Determine the [x, y] coordinate at the center of the cell enclosing the given text.  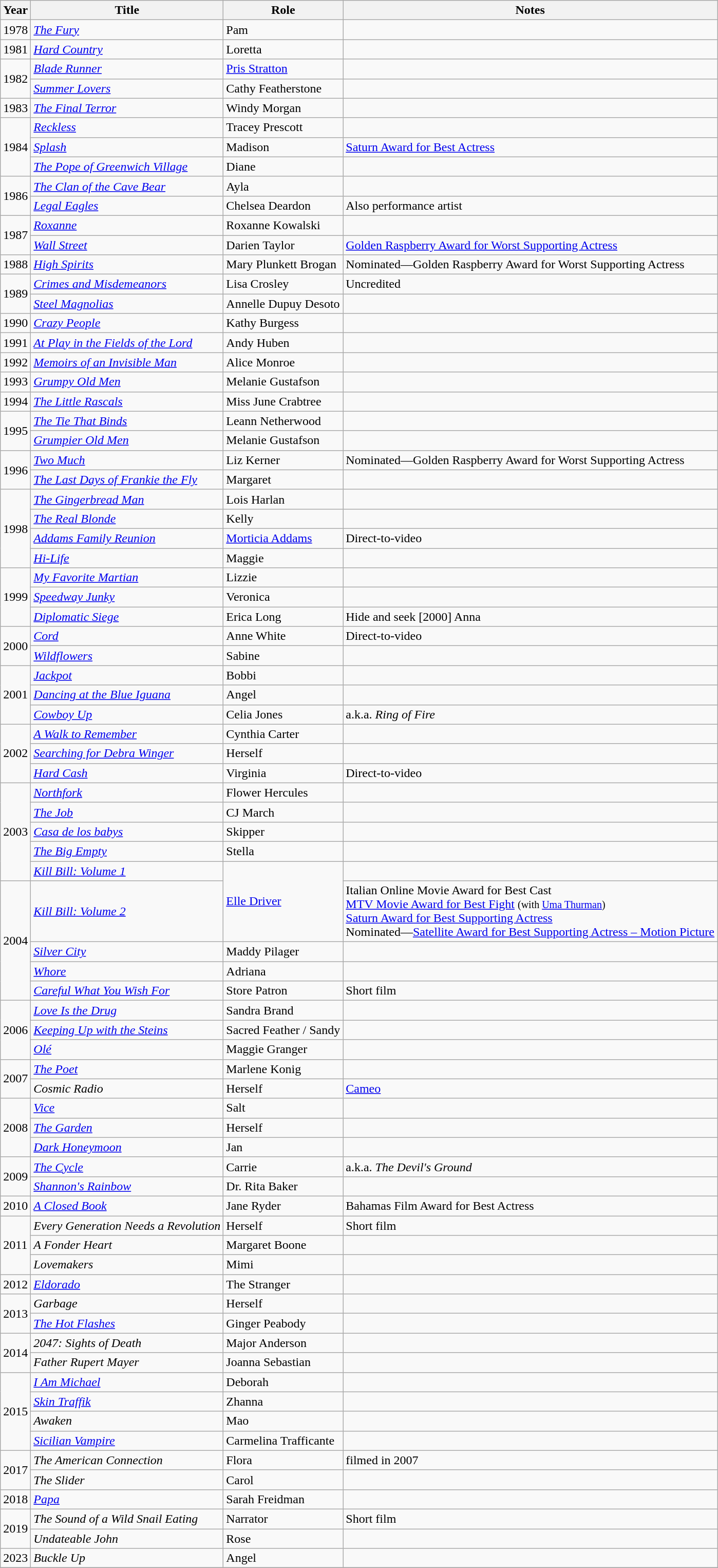
1991 [15, 343]
Lois Harlan [284, 499]
Anne White [284, 636]
Lizzie [284, 578]
2011 [15, 1245]
1987 [15, 235]
Bobbi [284, 675]
Kathy Burgess [284, 323]
Roxanne [127, 225]
Sarah Freidman [284, 1499]
Sandra Brand [284, 1010]
My Favorite Martian [127, 578]
Windy Morgan [284, 108]
Carol [284, 1480]
Darien Taylor [284, 245]
2012 [15, 1284]
Marlene Konig [284, 1069]
At Play in the Fields of the Lord [127, 343]
2018 [15, 1499]
The Tie That Binds [127, 421]
Vice [127, 1108]
High Spirits [127, 265]
Bahamas Film Award for Best Actress [530, 1206]
I Am Michael [127, 1382]
Chelsea Deardon [284, 206]
Cord [127, 636]
1982 [15, 79]
The Sound of a Wild Snail Eating [127, 1519]
Also performance artist [530, 206]
The Hot Flashes [127, 1323]
The Little Rascals [127, 401]
Jane Ryder [284, 1206]
Kill Bill: Volume 1 [127, 871]
Roxanne Kowalski [284, 225]
Tracey Prescott [284, 127]
Carmelina Trafficante [284, 1441]
The Pope of Greenwich Village [127, 167]
2006 [15, 1030]
The Big Empty [127, 851]
Celia Jones [284, 714]
Father Rupert Mayer [127, 1362]
A Fonder Heart [127, 1245]
Shannon's Rainbow [127, 1186]
2002 [15, 753]
Mary Plunkett Brogan [284, 265]
Madison [284, 147]
Legal Eagles [127, 206]
1990 [15, 323]
Pris Stratton [284, 69]
Leann Netherwood [284, 421]
Jan [284, 1147]
2014 [15, 1353]
The Garden [127, 1128]
2004 [15, 940]
Saturn Award for Best Actress [530, 147]
Blade Runner [127, 69]
Adriana [284, 971]
Joanna Sebastian [284, 1362]
1986 [15, 196]
Wall Street [127, 245]
Undateable John [127, 1538]
Mimi [284, 1265]
Casa de los babys [127, 832]
Skipper [284, 832]
2015 [15, 1411]
Golden Raspberry Award for Worst Supporting Actress [530, 245]
2023 [15, 1558]
Hard Country [127, 49]
Keeping Up with the Steins [127, 1030]
The Job [127, 812]
Wildflowers [127, 656]
Liz Kerner [284, 460]
1996 [15, 470]
Miss June Crabtree [284, 401]
Crazy People [127, 323]
Crimes and Misdemeanors [127, 284]
Whore [127, 971]
2013 [15, 1314]
Deborah [284, 1382]
1989 [15, 294]
1978 [15, 30]
Kelly [284, 519]
Sacred Feather / Sandy [284, 1030]
Carrie [284, 1167]
A Closed Book [127, 1206]
The Gingerbread Man [127, 499]
2000 [15, 646]
Memoirs of an Invisible Man [127, 362]
1992 [15, 362]
Hi-Life [127, 558]
A Walk to Remember [127, 734]
Summer Lovers [127, 88]
Two Much [127, 460]
Virginia [284, 773]
Rose [284, 1538]
Sabine [284, 656]
1983 [15, 108]
Store Patron [284, 991]
Stella [284, 851]
Margaret Boone [284, 1245]
Careful What You Wish For [127, 991]
2047: Sights of Death [127, 1343]
The Slider [127, 1480]
The Cycle [127, 1167]
Diane [284, 167]
1994 [15, 401]
Elle Driver [284, 901]
Title [127, 10]
Speedway Junky [127, 597]
Reckless [127, 127]
Notes [530, 10]
Northfork [127, 792]
2003 [15, 832]
Grumpy Old Men [127, 382]
2017 [15, 1470]
Steel Magnolias [127, 304]
Sicilian Vampire [127, 1441]
Andy Huben [284, 343]
The Final Terror [127, 108]
Silver City [127, 952]
Annelle Dupuy Desoto [284, 304]
CJ March [284, 812]
Hard Cash [127, 773]
Flower Hercules [284, 792]
2010 [15, 1206]
1988 [15, 265]
a.k.a. Ring of Fire [530, 714]
1981 [15, 49]
Morticia Addams [284, 538]
Major Anderson [284, 1343]
1998 [15, 528]
2007 [15, 1079]
Uncredited [530, 284]
Cathy Featherstone [284, 88]
Hide and seek [2000] Anna [530, 617]
Olé [127, 1049]
Erica Long [284, 617]
Dark Honeymoon [127, 1147]
The Stranger [284, 1284]
The Clan of the Cave Bear [127, 186]
The Fury [127, 30]
1993 [15, 382]
Margaret [284, 479]
The Real Blonde [127, 519]
Papa [127, 1499]
Diplomatic Siege [127, 617]
Lovemakers [127, 1265]
Grumpier Old Men [127, 440]
Veronica [284, 597]
1995 [15, 431]
Cosmic Radio [127, 1089]
Cynthia Carter [284, 734]
Skin Traffik [127, 1401]
Pam [284, 30]
Buckle Up [127, 1558]
The Poet [127, 1069]
Garbage [127, 1304]
Maddy Pilager [284, 952]
Role [284, 10]
Maggie [284, 558]
Mao [284, 1421]
Zhanna [284, 1401]
Salt [284, 1108]
filmed in 2007 [530, 1460]
2019 [15, 1528]
Year [15, 10]
The American Connection [127, 1460]
Searching for Debra Winger [127, 753]
Awaken [127, 1421]
Love Is the Drug [127, 1010]
Eldorado [127, 1284]
Dancing at the Blue Iguana [127, 695]
Loretta [284, 49]
1984 [15, 147]
Ginger Peabody [284, 1323]
2001 [15, 695]
a.k.a. The Devil's Ground [530, 1167]
2009 [15, 1176]
Dr. Rita Baker [284, 1186]
Addams Family Reunion [127, 538]
Jackpot [127, 675]
Flora [284, 1460]
1999 [15, 597]
Cameo [530, 1089]
Cowboy Up [127, 714]
Ayla [284, 186]
Lisa Crosley [284, 284]
Narrator [284, 1519]
Every Generation Needs a Revolution [127, 1226]
2008 [15, 1128]
Splash [127, 147]
Kill Bill: Volume 2 [127, 912]
The Last Days of Frankie the Fly [127, 479]
Alice Monroe [284, 362]
Maggie Granger [284, 1049]
